Extract the (x, y) coordinate from the center of the cell holding the provided text.  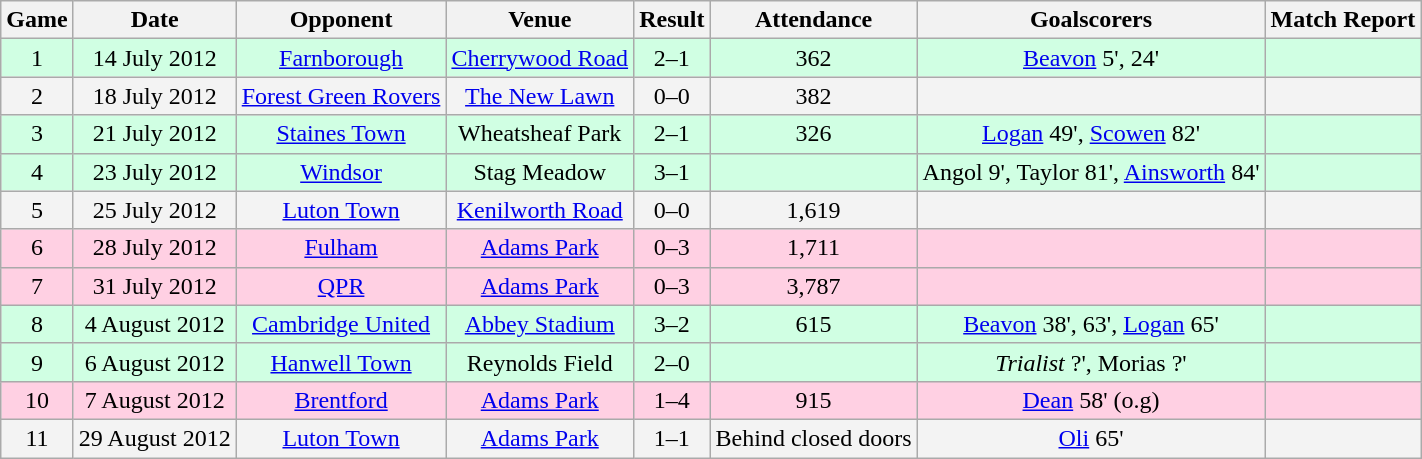
382 (814, 96)
Cambridge United (341, 324)
28 July 2012 (154, 248)
8 (37, 324)
Abbey Stadium (540, 324)
31 July 2012 (154, 286)
9 (37, 362)
29 August 2012 (154, 438)
QPR (341, 286)
6 (37, 248)
Fulham (341, 248)
Farnborough (341, 58)
Hanwell Town (341, 362)
Beavon 5', 24' (1091, 58)
915 (814, 400)
Opponent (341, 20)
1,711 (814, 248)
Forest Green Rovers (341, 96)
Angol 9', Taylor 81', Ainsworth 84' (1091, 172)
362 (814, 58)
11 (37, 438)
Reynolds Field (540, 362)
14 July 2012 (154, 58)
6 August 2012 (154, 362)
Windsor (341, 172)
4 August 2012 (154, 324)
1 (37, 58)
The New Lawn (540, 96)
Cherrywood Road (540, 58)
Beavon 38', 63', Logan 65' (1091, 324)
1–1 (672, 438)
Attendance (814, 20)
23 July 2012 (154, 172)
7 (37, 286)
Match Report (1343, 20)
Brentford (341, 400)
10 (37, 400)
2–0 (672, 362)
Wheatsheaf Park (540, 134)
1,619 (814, 210)
1–4 (672, 400)
Result (672, 20)
Stag Meadow (540, 172)
3,787 (814, 286)
Date (154, 20)
21 July 2012 (154, 134)
Kenilworth Road (540, 210)
Goalscorers (1091, 20)
Staines Town (341, 134)
4 (37, 172)
Oli 65' (1091, 438)
18 July 2012 (154, 96)
326 (814, 134)
3–2 (672, 324)
5 (37, 210)
Venue (540, 20)
3–1 (672, 172)
Dean 58' (o.g) (1091, 400)
3 (37, 134)
Trialist ?', Morias ?' (1091, 362)
615 (814, 324)
Behind closed doors (814, 438)
7 August 2012 (154, 400)
25 July 2012 (154, 210)
Logan 49', Scowen 82' (1091, 134)
Game (37, 20)
2 (37, 96)
